Output the [x, y] coordinate of the center of the cell containing the given text.  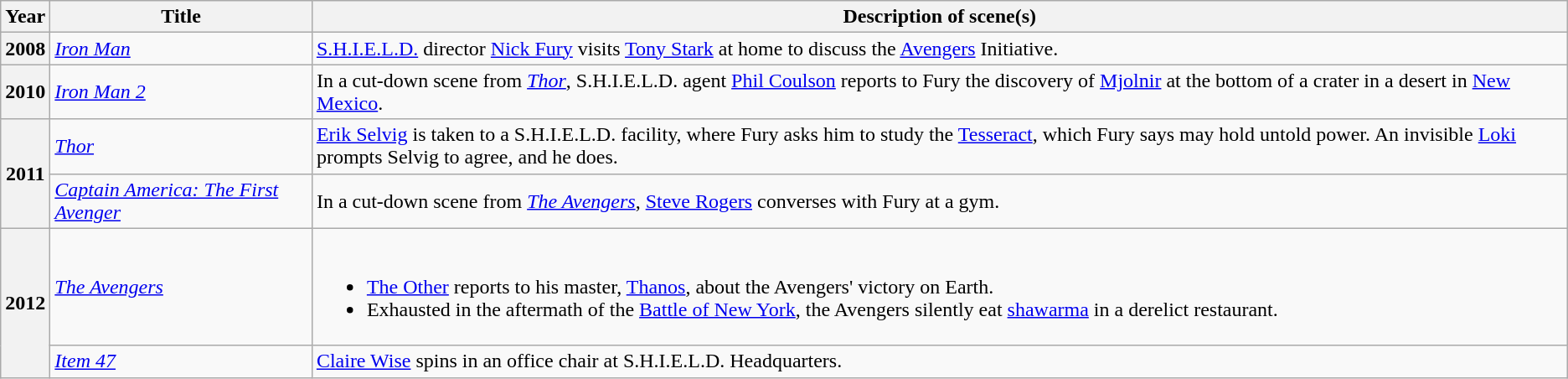
Claire Wise spins in an office chair at S.H.I.E.L.D. Headquarters. [940, 361]
The Avengers [181, 287]
2010 [25, 92]
2012 [25, 303]
Iron Man [181, 49]
Thor [181, 146]
Description of scene(s) [940, 17]
2008 [25, 49]
Year [25, 17]
Item 47 [181, 361]
Captain America: The First Avenger [181, 201]
S.H.I.E.L.D. director Nick Fury visits Tony Stark at home to discuss the Avengers Initiative. [940, 49]
In a cut-down scene from The Avengers, Steve Rogers converses with Fury at a gym. [940, 201]
Title [181, 17]
Iron Man 2 [181, 92]
2011 [25, 174]
